Capture the cell that displays the provided text and extract its [x, y] central coordinate. 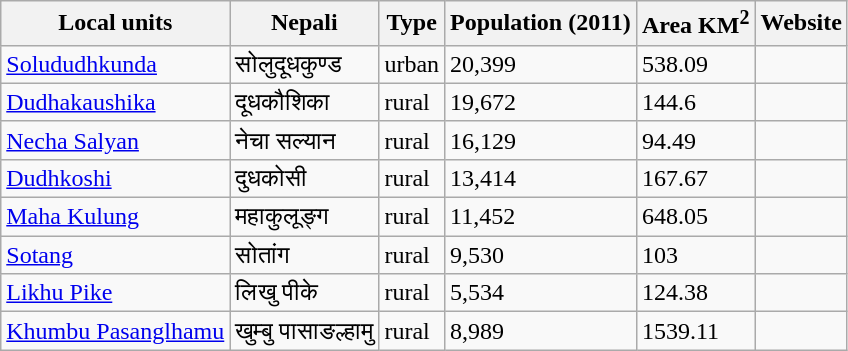
Solududhkunda [116, 64]
124.38 [696, 293]
दुधकोसी [304, 178]
Type [412, 24]
648.05 [696, 217]
1539.11 [696, 331]
सोलुदूधकुण्ड [304, 64]
167.67 [696, 178]
20,399 [541, 64]
19,672 [541, 102]
नेचा सल्यान [304, 140]
5,534 [541, 293]
Sotang [116, 255]
Dudhkoshi [116, 178]
Population (2011) [541, 24]
11,452 [541, 217]
16,129 [541, 140]
13,414 [541, 178]
538.09 [696, 64]
दूधकौशिका [304, 102]
144.6 [696, 102]
Local units [116, 24]
urban [412, 64]
Necha Salyan [116, 140]
Nepali [304, 24]
Area KM2 [696, 24]
103 [696, 255]
Khumbu Pasanglhamu [116, 331]
9,530 [541, 255]
लिखु पीके [304, 293]
94.49 [696, 140]
सोतांग [304, 255]
Website [801, 24]
महाकुलूङ्ग [304, 217]
8,989 [541, 331]
Dudhakaushika [116, 102]
Likhu Pike [116, 293]
Maha Kulung [116, 217]
खुम्बु पासाङल्हामु [304, 331]
